Identify which cell holds the provided text, then report its [X, Y] central coordinate. 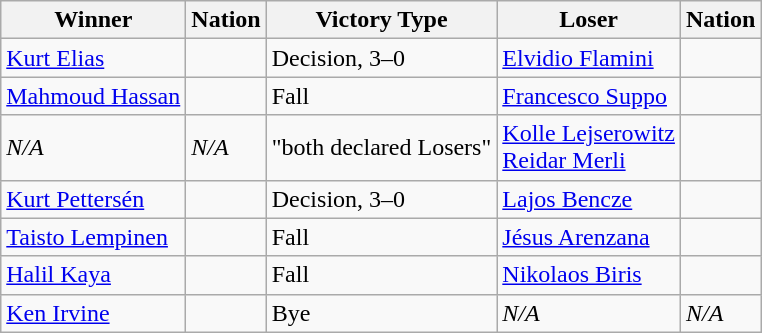
Nikolaos Biris [589, 275]
Francesco Suppo [589, 96]
Loser [589, 20]
Winner [94, 20]
Taisto Lempinen [94, 237]
Bye [382, 313]
Ken Irvine [94, 313]
Kurt Elias [94, 58]
Lajos Bencze [589, 199]
Kurt Pettersén [94, 199]
Halil Kaya [94, 275]
Elvidio Flamini [589, 58]
Jésus Arenzana [589, 237]
Mahmoud Hassan [94, 96]
"both declared Losers" [382, 148]
Victory Type [382, 20]
Kolle LejserowitzReidar Merli [589, 148]
